Find where the given text appears and provide that cell's center as [X, Y] coordinate. 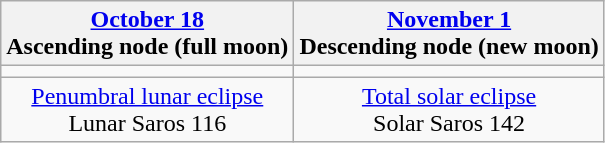
Penumbral lunar eclipseLunar Saros 116 [148, 110]
October 18Ascending node (full moon) [148, 34]
Total solar eclipseSolar Saros 142 [449, 110]
November 1Descending node (new moon) [449, 34]
